Output the [X, Y] coordinate of the center of the cell containing the given text.  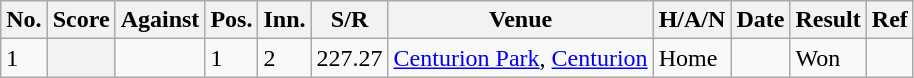
H/A/N [692, 20]
Won [828, 58]
Venue [520, 20]
Score [81, 20]
Result [828, 20]
227.27 [350, 58]
Date [760, 20]
S/R [350, 20]
2 [284, 58]
Ref [890, 20]
Pos. [232, 20]
Centurion Park, Centurion [520, 58]
Home [692, 58]
Against [160, 20]
Inn. [284, 20]
No. [24, 20]
